From the cell containing the given text, extract its center point as [x, y] coordinate. 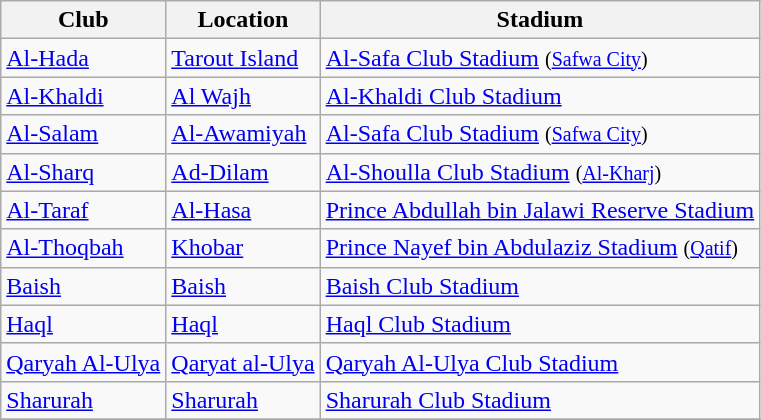
Haql Club Stadium [540, 324]
Tarout Island [243, 58]
Qaryah Al-Ulya Club Stadium [540, 362]
Club [84, 20]
Qaryat al-Ulya [243, 362]
Khobar [243, 248]
Al Wajh [243, 96]
Stadium [540, 20]
Al-Thoqbah [84, 248]
Prince Abdullah bin Jalawi Reserve Stadium [540, 210]
Qaryah Al-Ulya [84, 362]
Location [243, 20]
Al-Taraf [84, 210]
Al-Salam [84, 134]
Al-Khaldi Club Stadium [540, 96]
Al-Awamiyah [243, 134]
Al-Sharq [84, 172]
Ad-Dilam [243, 172]
Al-Khaldi [84, 96]
Sharurah Club Stadium [540, 400]
Baish Club Stadium [540, 286]
Prince Nayef bin Abdulaziz Stadium (Qatif) [540, 248]
Al-Hasa [243, 210]
Al-Hada [84, 58]
Al-Shoulla Club Stadium (Al-Kharj) [540, 172]
